Output the (x, y) coordinate of the center of the cell containing the given text.  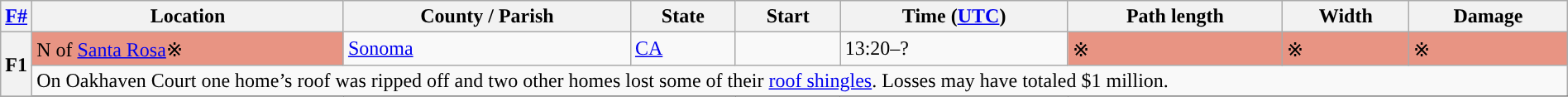
N of Santa Rosa※ (189, 49)
County / Parish (486, 17)
CA (683, 49)
Width (1346, 17)
Damage (1489, 17)
F1 (17, 65)
Location (189, 17)
F# (17, 17)
State (683, 17)
Start (787, 17)
Path length (1175, 17)
Sonoma (486, 49)
Time (UTC) (954, 17)
13:20–? (954, 49)
On Oakhaven Court one home’s roof was ripped off and two other homes lost some of their roof shingles. Losses may have totaled $1 million. (801, 80)
